Output the (x, y) coordinate of the center of the cell containing the given text.  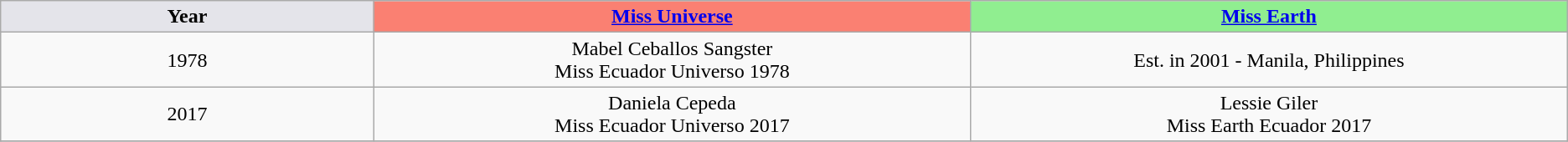
Miss Universe (672, 17)
2017 (188, 114)
Mabel Ceballos SangsterMiss Ecuador Universo 1978 (672, 60)
Lessie GilerMiss Earth Ecuador 2017 (1270, 114)
Daniela CepedaMiss Ecuador Universo 2017 (672, 114)
1978 (188, 60)
Miss Earth (1270, 17)
Est. in 2001 - Manila, Philippines (1270, 60)
Year (188, 17)
